Locate the cell with the specified text and output its [X, Y] center coordinate. 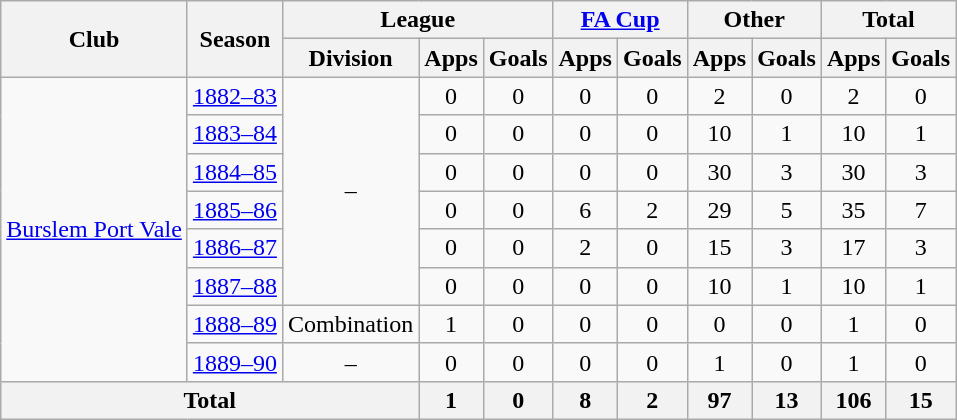
1888–89 [234, 324]
Burslem Port Vale [94, 229]
35 [853, 210]
106 [853, 400]
17 [853, 248]
6 [585, 210]
1882–83 [234, 96]
13 [787, 400]
1885–86 [234, 210]
League [418, 20]
Division [350, 58]
FA Cup [620, 20]
Other [754, 20]
7 [921, 210]
1884–85 [234, 172]
Club [94, 39]
1883–84 [234, 134]
Combination [350, 324]
5 [787, 210]
Season [234, 39]
1887–88 [234, 286]
1889–90 [234, 362]
1886–87 [234, 248]
8 [585, 400]
29 [719, 210]
97 [719, 400]
